Scan for the cell matching the given text and deliver its (x, y) coordinate at center. 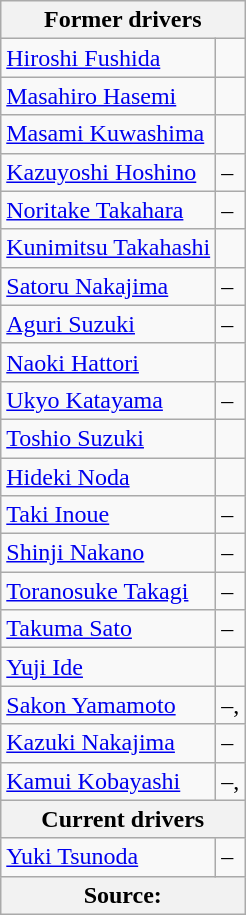
Kazuyoshi Hoshino (108, 172)
Kunimitsu Takahashi (108, 248)
Masami Kuwashima (108, 134)
Toshio Suzuki (108, 438)
Yuki Tsunoda (108, 857)
Toranosuke Takagi (108, 591)
Taki Inoue (108, 515)
Hiroshi Fushida (108, 58)
Shinji Nakano (108, 553)
Source: (123, 895)
Yuji Ide (108, 667)
Satoru Nakajima (108, 286)
Hideki Noda (108, 477)
Ukyo Katayama (108, 400)
Sakon Yamamoto (108, 705)
Kamui Kobayashi (108, 781)
Masahiro Hasemi (108, 96)
Takuma Sato (108, 629)
Naoki Hattori (108, 362)
Noritake Takahara (108, 210)
Aguri Suzuki (108, 324)
Kazuki Nakajima (108, 743)
Current drivers (123, 819)
Former drivers (123, 20)
